Output the (X, Y) coordinate of the center of the cell containing the given text.  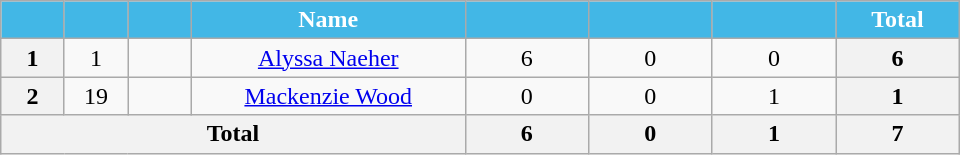
19 (96, 96)
Name (328, 20)
Alyssa Naeher (328, 58)
7 (898, 134)
Mackenzie Wood (328, 96)
2 (33, 96)
